Extract the [X, Y] coordinate from the center of the cell holding the provided text.  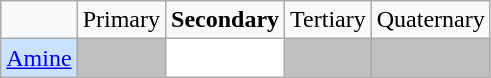
Secondary [226, 20]
Quaternary [430, 20]
Tertiary [328, 20]
Amine [39, 58]
Primary [121, 20]
